Return (x, y) of the center of cell containing provided text 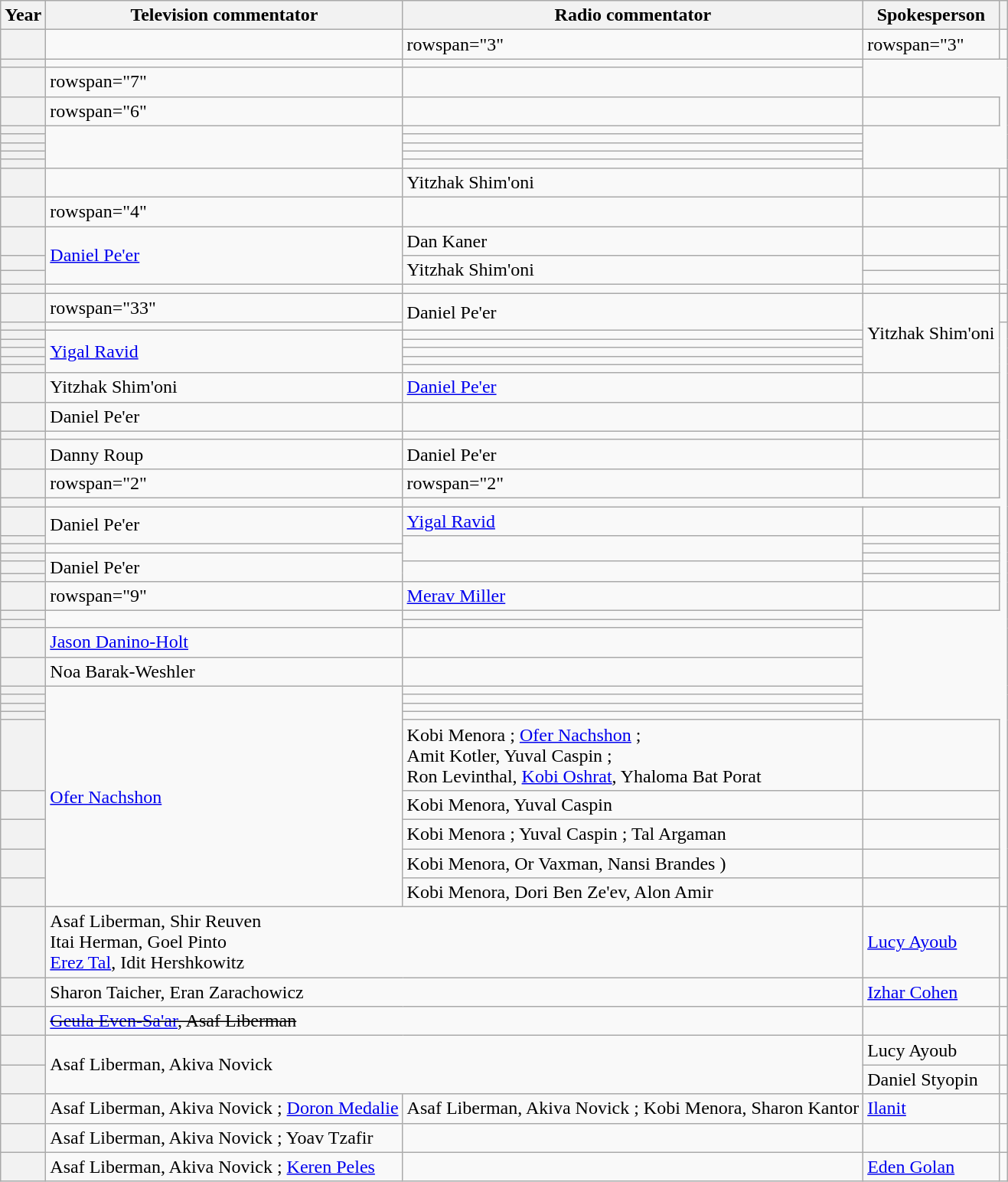
Ofer Nachshon (224, 796)
Asaf Liberman, Akiva Novick ; Keren Peles (224, 1167)
Noa Barak-Weshler (224, 671)
rowspan="4" (224, 211)
Daniel Styopin (931, 1079)
Danny Roup (224, 454)
Ilanit (931, 1109)
rowspan="6" (224, 111)
Geula Even-Sa'ar, Asaf Liberman (455, 1021)
Eden Golan (931, 1167)
Spokesperson (931, 15)
rowspan="33" (224, 308)
Jason Danino-Holt (224, 642)
Asaf Liberman, Akiva Novick ; Yoav Tzafir (224, 1138)
Kobi Menora, Dori Ben Ze'ev, Alon Amir (633, 893)
Asaf Liberman, Akiva Novick ; Kobi Menora, Sharon Kantor (633, 1109)
Asaf Liberman, Akiva Novick (455, 1065)
Kobi Menora, Yuval Caspin (633, 805)
Izhar Cohen (931, 992)
Kobi Menora, Or Vaxman, Nansi Brandes ) (633, 863)
rowspan="9" (224, 596)
Year (23, 15)
Kobi Menora ; Ofer Nachshon ;Amit Kotler, Yuval Caspin ;Ron Levinthal, Kobi Oshrat, Yhaloma Bat Porat (633, 755)
Kobi Menora ; Yuval Caspin ; Tal Argaman (633, 834)
Asaf Liberman, Shir Reuven Itai Herman, Goel Pinto Erez Tal, Idit Hershkowitz (455, 942)
Asaf Liberman, Akiva Novick ; Doron Medalie (224, 1109)
Sharon Taicher, Eran Zarachowicz (455, 992)
Dan Kaner (633, 241)
Radio commentator (633, 15)
Merav Miller (633, 596)
Television commentator (224, 15)
rowspan="7" (224, 82)
